Return [x, y] of the center of cell containing provided text 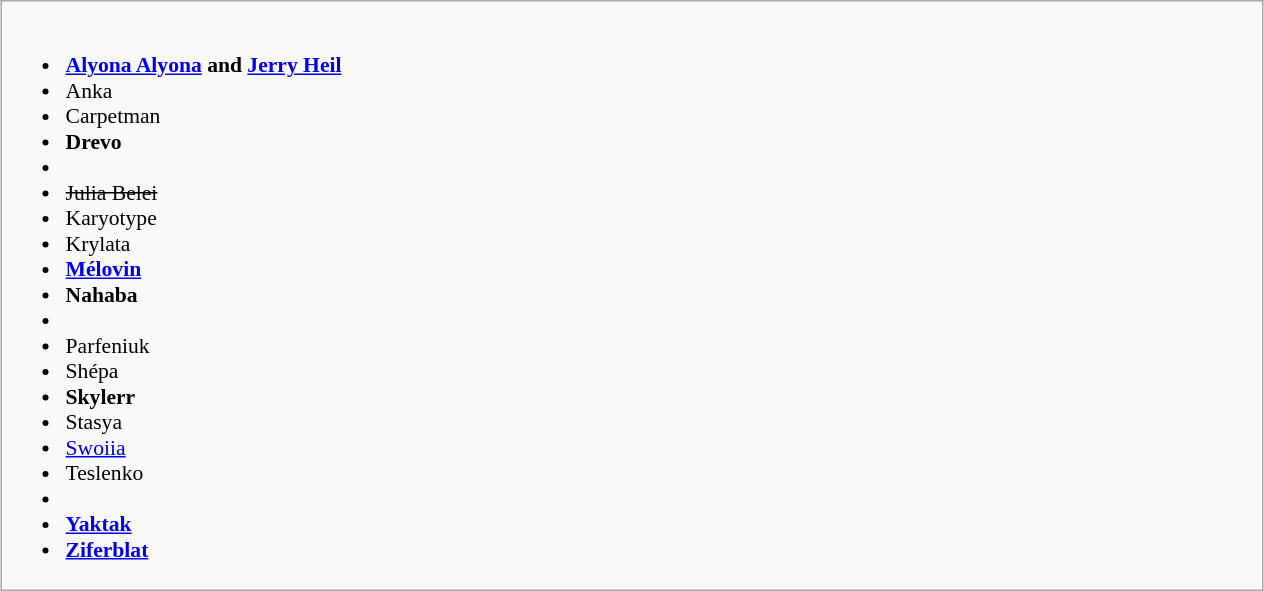
Alyona Alyona and Jerry HeilAnkaCarpetmanDrevoJulia BeleiKaryotypeKrylataMélovinNahabaParfeniukShépaSkylerrStasyaSwoiiaTeslenkoYaktakZiferblat [632, 296]
